Capture the cell that displays the provided text and extract its [x, y] central coordinate. 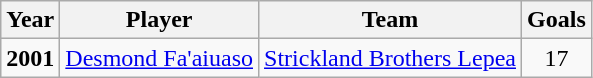
Desmond Fa'aiuaso [160, 58]
17 [557, 58]
Player [160, 20]
Goals [557, 20]
Year [30, 20]
Strickland Brothers Lepea [390, 58]
2001 [30, 58]
Team [390, 20]
